Search for the cell housing the specified text and yield its (X, Y) center coordinate. 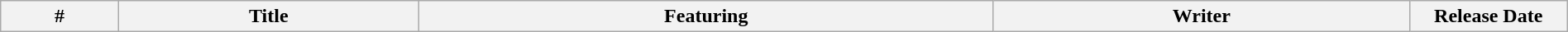
Featuring (706, 16)
Release Date (1489, 16)
Title (268, 16)
Writer (1201, 16)
# (60, 16)
